Provide the [x, y] coordinate of the cell's center where the given text is located.  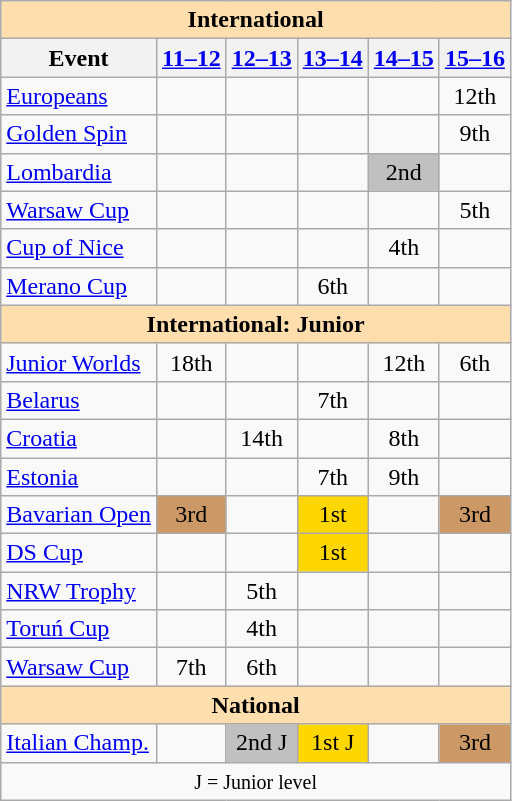
15–16 [474, 58]
Estonia [79, 477]
Toruń Cup [79, 629]
13–14 [332, 58]
8th [404, 438]
11–12 [191, 58]
International: Junior [256, 324]
Europeans [79, 96]
18th [191, 362]
J = Junior level [256, 781]
14–15 [404, 58]
Cup of Nice [79, 248]
Lombardia [79, 172]
DS Cup [79, 553]
2nd J [262, 743]
2nd [404, 172]
Junior Worlds [79, 362]
Croatia [79, 438]
National [256, 705]
Italian Champ. [79, 743]
International [256, 20]
Golden Spin [79, 134]
12–13 [262, 58]
Belarus [79, 400]
Merano Cup [79, 286]
Bavarian Open [79, 515]
Event [79, 58]
1st J [332, 743]
NRW Trophy [79, 591]
14th [262, 438]
